Pinpoint the cell where the given text exists, returning its [X, Y] midpoint coordinate. 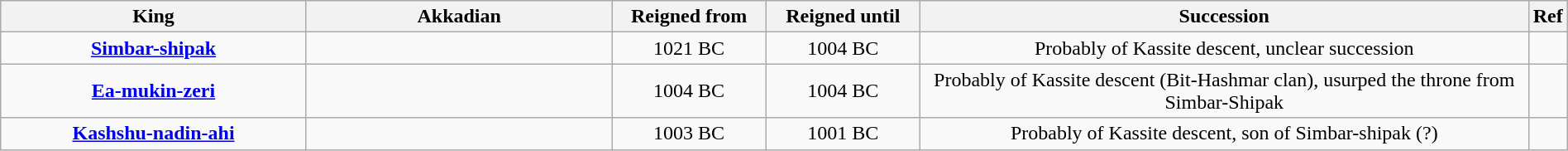
Ea-mukin-zeri [154, 91]
Ref [1548, 17]
Reigned until [843, 17]
Probably of Kassite descent, son of Simbar-shipak (?) [1224, 134]
1001 BC [843, 134]
1003 BC [689, 134]
Succession [1224, 17]
Probably of Kassite descent, unclear succession [1224, 48]
Kashshu-nadin-ahi [154, 134]
Reigned from [689, 17]
1021 BC [689, 48]
Simbar-shipak [154, 48]
Probably of Kassite descent (Bit-Hashmar clan), usurped the throne from Simbar-Shipak [1224, 91]
King [154, 17]
Akkadian [459, 17]
